Extract the (X, Y) coordinate from the center of the cell holding the provided text.  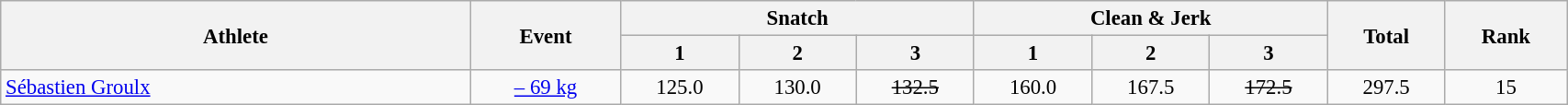
130.0 (797, 87)
Total (1386, 35)
297.5 (1386, 87)
172.5 (1269, 87)
125.0 (680, 87)
Event (546, 35)
– 69 kg (546, 87)
15 (1506, 87)
Snatch (797, 18)
132.5 (915, 87)
Athlete (235, 35)
167.5 (1151, 87)
Rank (1506, 35)
160.0 (1032, 87)
Clean & Jerk (1150, 18)
Sébastien Groulx (235, 87)
